For the text-containing cell, return its midpoint in (x, y) coordinate format. 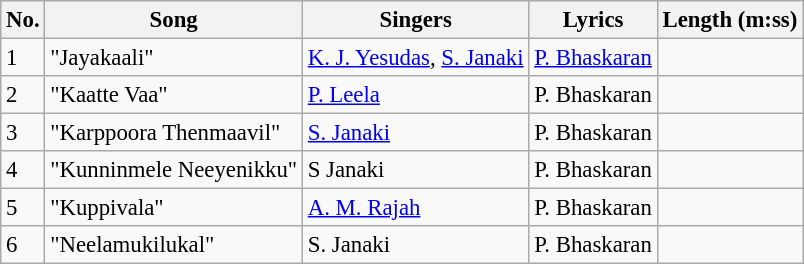
5 (23, 208)
2 (23, 95)
Song (174, 20)
Singers (415, 20)
6 (23, 245)
"Jayakaali" (174, 58)
Length (m:ss) (730, 20)
K. J. Yesudas, S. Janaki (415, 58)
S Janaki (415, 170)
No. (23, 20)
Lyrics (593, 20)
A. M. Rajah (415, 208)
"Kunninmele Neeyenikku" (174, 170)
"Kuppivala" (174, 208)
1 (23, 58)
"Kaatte Vaa" (174, 95)
4 (23, 170)
3 (23, 133)
"Neelamukilukal" (174, 245)
P. Leela (415, 95)
"Karppoora Thenmaavil" (174, 133)
